Search for the cell housing the specified text and yield its (X, Y) center coordinate. 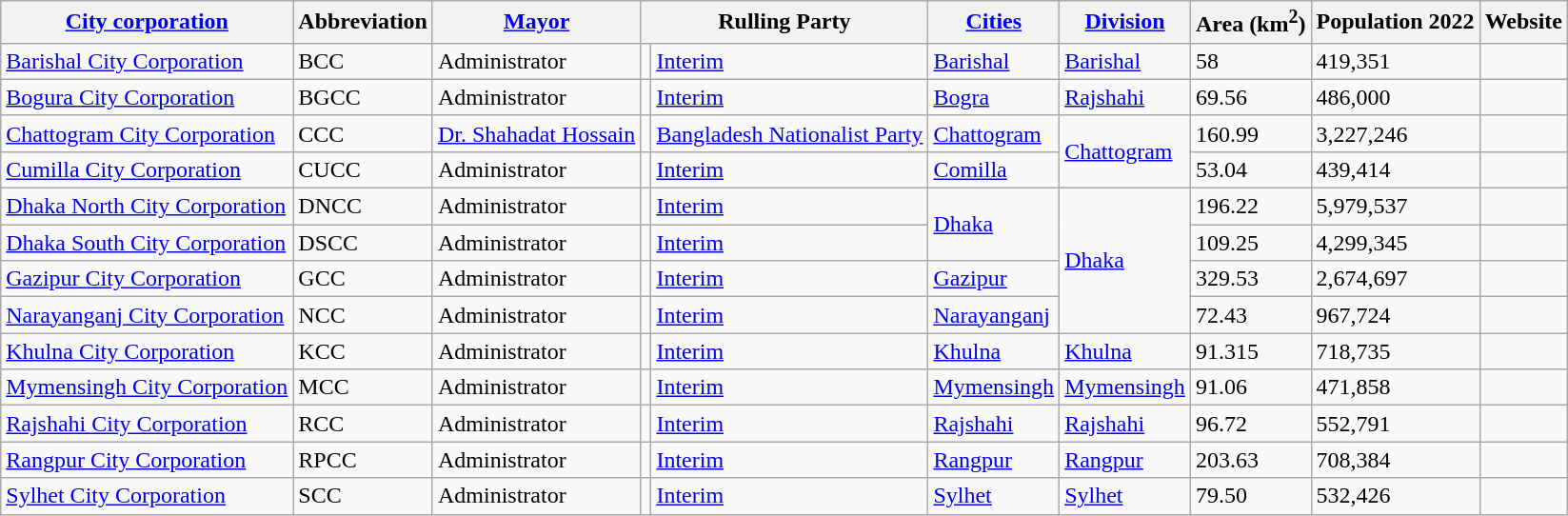
72.43 (1251, 315)
Mymensingh City Corporation (147, 387)
Khulna City Corporation (147, 351)
58 (1251, 61)
439,414 (1396, 169)
Dhaka South City Corporation (147, 243)
196.22 (1251, 207)
5,979,537 (1396, 207)
708,384 (1396, 460)
NCC (364, 315)
Website (1523, 23)
2,674,697 (1396, 279)
RPCC (364, 460)
91.06 (1251, 387)
203.63 (1251, 460)
Bogura City Corporation (147, 97)
109.25 (1251, 243)
GCC (364, 279)
CCC (364, 133)
96.72 (1251, 424)
Narayanganj (994, 315)
91.315 (1251, 351)
Rulling Party (784, 23)
160.99 (1251, 133)
Rangpur City Corporation (147, 460)
967,724 (1396, 315)
79.50 (1251, 496)
Comilla (994, 169)
Bogra (994, 97)
Rajshahi City Corporation (147, 424)
Gazipur City Corporation (147, 279)
471,858 (1396, 387)
RCC (364, 424)
Bangladesh Nationalist Party (790, 133)
Sylhet City Corporation (147, 496)
486,000 (1396, 97)
Abbreviation (364, 23)
Narayanganj City Corporation (147, 315)
CUCC (364, 169)
3,227,246 (1396, 133)
329.53 (1251, 279)
Dr. Shahadat Hossain (536, 133)
Cities (994, 23)
Gazipur (994, 279)
Chattogram City Corporation (147, 133)
53.04 (1251, 169)
City corporation (147, 23)
Area (km2) (1251, 23)
Barishal City Corporation (147, 61)
Population 2022 (1396, 23)
DNCC (364, 207)
DSCC (364, 243)
69.56 (1251, 97)
BCC (364, 61)
Division (1125, 23)
4,299,345 (1396, 243)
BGCC (364, 97)
KCC (364, 351)
MCC (364, 387)
718,735 (1396, 351)
Cumilla City Corporation (147, 169)
532,426 (1396, 496)
Mayor (536, 23)
Dhaka North City Corporation (147, 207)
419,351 (1396, 61)
552,791 (1396, 424)
SCC (364, 496)
